Extract the [x, y] coordinate from the center of the cell holding the provided text.  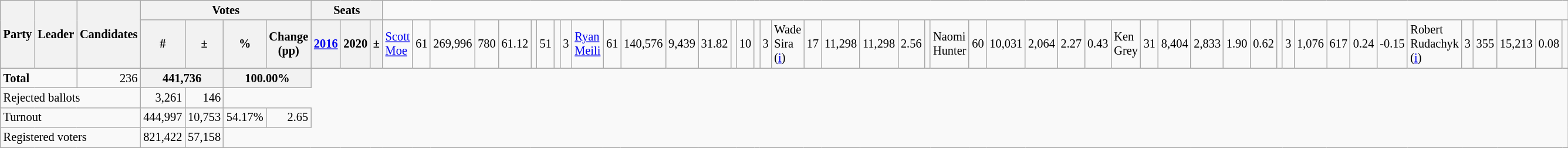
31 [1150, 44]
Wade Sira (i) [788, 44]
441,736 [182, 78]
51 [546, 44]
2016 [326, 44]
% [245, 44]
2,064 [1042, 44]
Ryan Meili [587, 44]
3,261 [163, 97]
146 [204, 97]
2,833 [1207, 44]
Change (pp) [289, 44]
Turnout [70, 117]
Robert Rudachyk (i) [1434, 44]
Total [39, 78]
17 [813, 44]
236 [109, 78]
2.56 [911, 44]
10,753 [204, 117]
57,158 [204, 137]
100.00% [268, 78]
Scott Moe [398, 44]
54.17% [245, 117]
15,213 [1516, 44]
1,076 [1310, 44]
Naomi Hunter [949, 44]
31.82 [715, 44]
2.65 [289, 117]
355 [1485, 44]
780 [486, 44]
-0.15 [1392, 44]
617 [1339, 44]
0.24 [1364, 44]
Rejected ballots [70, 97]
Party [18, 34]
Seats [347, 10]
140,576 [643, 44]
0.43 [1097, 44]
60 [978, 44]
0.08 [1549, 44]
10,031 [1006, 44]
2.27 [1072, 44]
Registered voters [70, 137]
Ken Grey [1126, 44]
61.12 [515, 44]
8,404 [1175, 44]
821,422 [163, 137]
10 [745, 44]
9,439 [682, 44]
1.90 [1237, 44]
# [163, 44]
444,997 [163, 117]
0.62 [1263, 44]
Votes [225, 10]
2020 [355, 44]
Candidates [109, 34]
Leader [56, 34]
269,996 [452, 44]
